Determine the [x, y] coordinate at the center of the cell enclosing the given text.  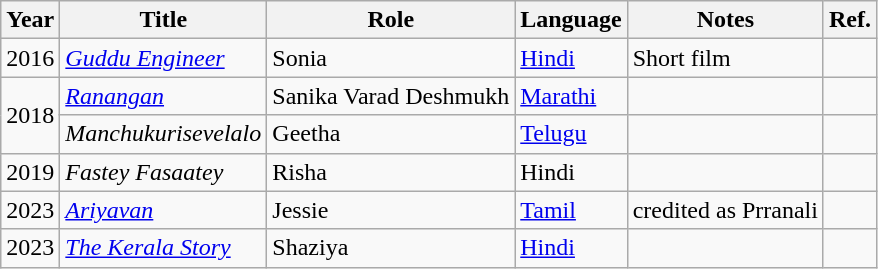
2019 [30, 172]
Sanika Varad Deshmukh [391, 96]
Tamil [571, 210]
Manchukurisevelalo [164, 134]
Guddu Engineer [164, 58]
Title [164, 20]
Ref. [850, 20]
Telugu [571, 134]
Ariyavan [164, 210]
Ranangan [164, 96]
Fastey Fasaatey [164, 172]
Geetha [391, 134]
Sonia [391, 58]
Notes [725, 20]
Role [391, 20]
The Kerala Story [164, 248]
2018 [30, 115]
Language [571, 20]
Short film [725, 58]
Year [30, 20]
Jessie [391, 210]
2016 [30, 58]
Risha [391, 172]
credited as Prranali [725, 210]
Shaziya [391, 248]
Marathi [571, 96]
